Identify which cell holds the provided text, then report its (X, Y) central coordinate. 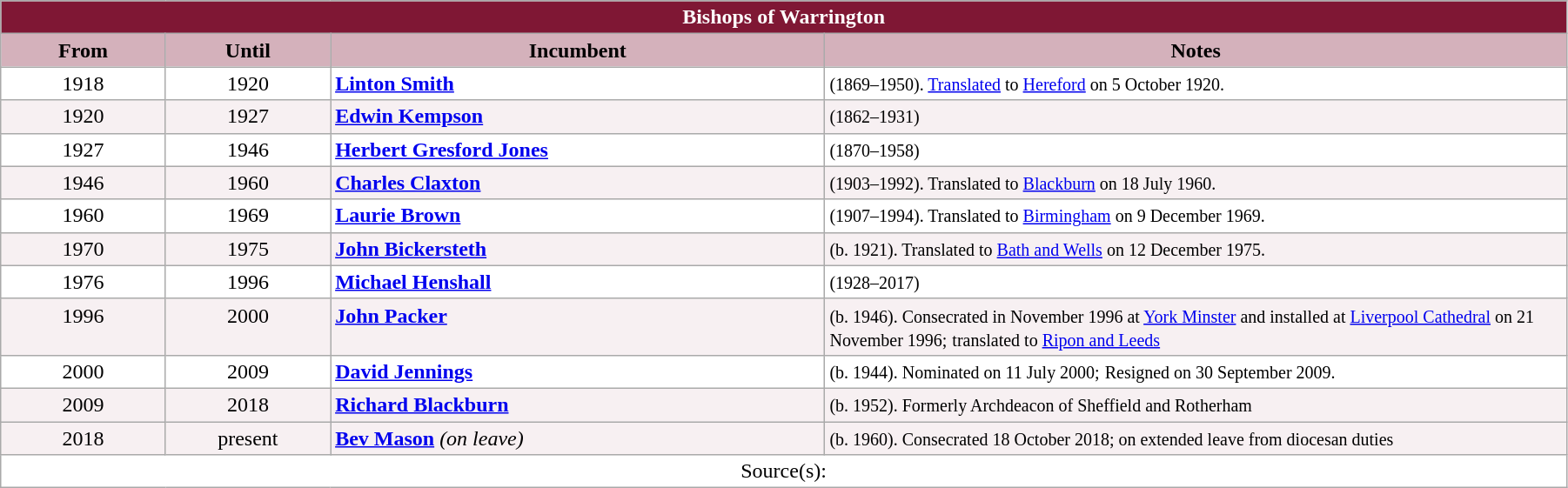
Until (247, 50)
1976 (84, 282)
1918 (84, 84)
(b. 1944). Nominated on 11 July 2000; Resigned on 30 September 2009. (1196, 371)
Michael Henshall (578, 282)
Laurie Brown (578, 216)
Notes (1196, 50)
David Jennings (578, 371)
(1870–1958) (1196, 150)
John Bickersteth (578, 249)
(1862–1931) (1196, 117)
Incumbent (578, 50)
(b. 1960). Consecrated 18 October 2018; on extended leave from diocesan duties (1196, 438)
(1907–1994). Translated to Birmingham on 9 December 1969. (1196, 216)
(b. 1921). Translated to Bath and Wells on 12 December 1975. (1196, 249)
(1903–1992). Translated to Blackburn on 18 July 1960. (1196, 183)
present (247, 438)
Bev Mason (on leave) (578, 438)
From (84, 50)
(b. 1946). Consecrated in November 1996 at York Minster and installed at Liverpool Cathedral on 21 November 1996; translated to Ripon and Leeds (1196, 327)
1975 (247, 249)
Charles Claxton (578, 183)
John Packer (578, 327)
Herbert Gresford Jones (578, 150)
Richard Blackburn (578, 404)
Edwin Kempson (578, 117)
(b. 1952). Formerly Archdeacon of Sheffield and Rotherham (1196, 404)
1969 (247, 216)
(1928–2017) (1196, 282)
Source(s): (784, 471)
1970 (84, 249)
(1869–1950). Translated to Hereford on 5 October 1920. (1196, 84)
Bishops of Warrington (784, 17)
Linton Smith (578, 84)
